Determine the [X, Y] coordinate at the center of the cell enclosing the given text.  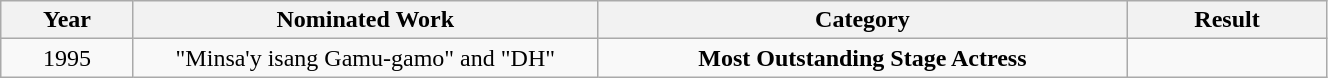
Result [1228, 20]
"Minsa'y isang Gamu-gamo" and "DH" [365, 58]
Nominated Work [365, 20]
1995 [68, 58]
Year [68, 20]
Category [862, 20]
Most Outstanding Stage Actress [862, 58]
